Extract the (X, Y) coordinate from the center of the cell holding the provided text.  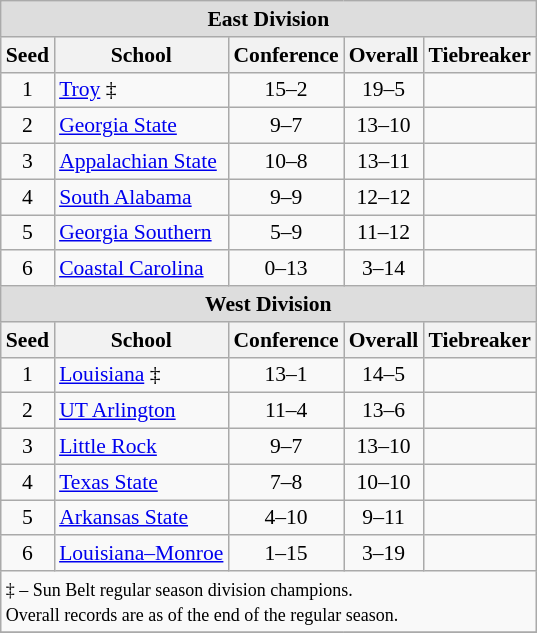
10–8 (286, 162)
Louisiana–Monroe (141, 554)
4–10 (286, 518)
15–2 (286, 90)
13–6 (384, 411)
‡ – Sun Belt regular season division champions.Overall records are as of the end of the regular season. (268, 602)
South Alabama (141, 197)
Louisiana ‡ (141, 375)
Georgia State (141, 126)
Coastal Carolina (141, 269)
9–9 (286, 197)
19–5 (384, 90)
West Division (268, 304)
11–12 (384, 233)
14–5 (384, 375)
12–12 (384, 197)
0–13 (286, 269)
3–14 (384, 269)
Texas State (141, 482)
13–11 (384, 162)
East Division (268, 19)
Troy ‡ (141, 90)
3–19 (384, 554)
Georgia Southern (141, 233)
7–8 (286, 482)
Little Rock (141, 447)
13–1 (286, 375)
UT Arlington (141, 411)
Arkansas State (141, 518)
11–4 (286, 411)
9–11 (384, 518)
1–15 (286, 554)
10–10 (384, 482)
Appalachian State (141, 162)
5–9 (286, 233)
